Search for the cell housing the specified text and yield its (X, Y) center coordinate. 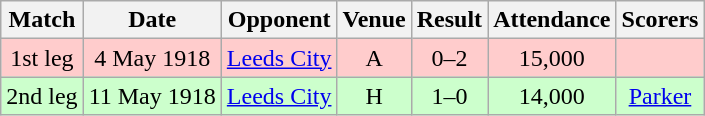
Parker (660, 96)
Opponent (279, 20)
Venue (374, 20)
2nd leg (42, 96)
Match (42, 20)
1–0 (449, 96)
Result (449, 20)
15,000 (552, 58)
0–2 (449, 58)
H (374, 96)
4 May 1918 (152, 58)
1st leg (42, 58)
A (374, 58)
Attendance (552, 20)
11 May 1918 (152, 96)
Date (152, 20)
Scorers (660, 20)
14,000 (552, 96)
